Detect which cell encompasses the target text, then output its (X, Y) center coordinate. 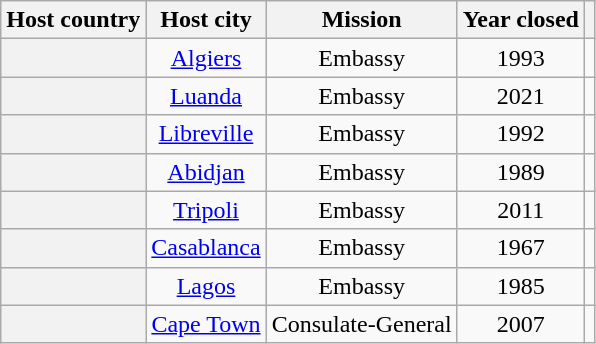
Host city (206, 20)
2007 (520, 324)
Tripoli (206, 210)
1993 (520, 58)
1985 (520, 286)
Host country (74, 20)
Year closed (520, 20)
Abidjan (206, 172)
Lagos (206, 286)
1967 (520, 248)
Libreville (206, 134)
1989 (520, 172)
2021 (520, 96)
Cape Town (206, 324)
Consulate-General (362, 324)
2011 (520, 210)
Mission (362, 20)
Casablanca (206, 248)
Luanda (206, 96)
Algiers (206, 58)
1992 (520, 134)
